Pinpoint the cell where the given text exists, returning its [X, Y] midpoint coordinate. 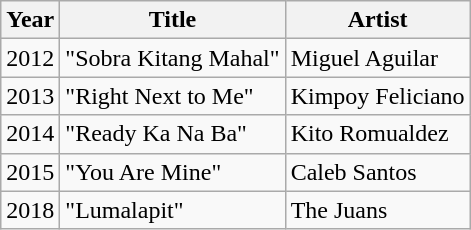
Artist [378, 20]
2013 [30, 96]
"You Are Mine" [172, 172]
"Right Next to Me" [172, 96]
Title [172, 20]
Kimpoy Feliciano [378, 96]
2018 [30, 210]
2012 [30, 58]
The Juans [378, 210]
2015 [30, 172]
Year [30, 20]
"Ready Ka Na Ba" [172, 134]
Miguel Aguilar [378, 58]
Kito Romualdez [378, 134]
2014 [30, 134]
Caleb Santos [378, 172]
"Sobra Kitang Mahal" [172, 58]
"Lumalapit" [172, 210]
